Capture the cell that displays the provided text and extract its (X, Y) central coordinate. 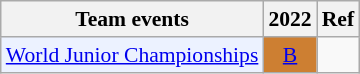
World Junior Championships (132, 55)
B (290, 55)
2022 (290, 19)
Ref (338, 19)
Team events (132, 19)
